Scan for the cell matching the given text and deliver its (x, y) coordinate at center. 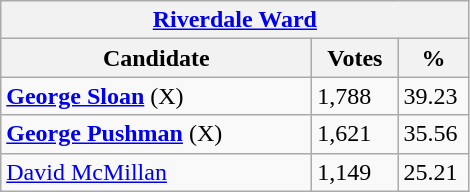
1,149 (355, 172)
1,621 (355, 134)
George Pushman (X) (156, 134)
25.21 (434, 172)
David McMillan (156, 172)
39.23 (434, 96)
Votes (355, 58)
Riverdale Ward (235, 20)
35.56 (434, 134)
Candidate (156, 58)
% (434, 58)
George Sloan (X) (156, 96)
1,788 (355, 96)
